Identify which cell holds the provided text, then report its [x, y] central coordinate. 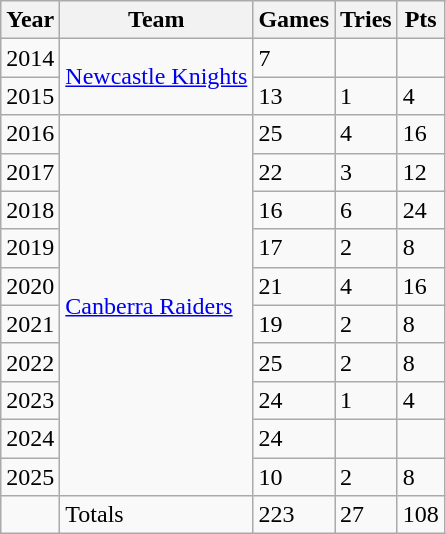
2023 [30, 400]
7 [294, 58]
2017 [30, 172]
2024 [30, 438]
17 [294, 248]
2014 [30, 58]
22 [294, 172]
Totals [156, 515]
2022 [30, 362]
Pts [420, 20]
21 [294, 286]
223 [294, 515]
19 [294, 324]
2020 [30, 286]
10 [294, 477]
2021 [30, 324]
2019 [30, 248]
Year [30, 20]
3 [366, 172]
Games [294, 20]
12 [420, 172]
Newcastle Knights [156, 77]
Team [156, 20]
108 [420, 515]
Canberra Raiders [156, 306]
2016 [30, 134]
6 [366, 210]
2018 [30, 210]
2025 [30, 477]
27 [366, 515]
Tries [366, 20]
2015 [30, 96]
13 [294, 96]
